Capture the cell that displays the provided text and extract its [X, Y] central coordinate. 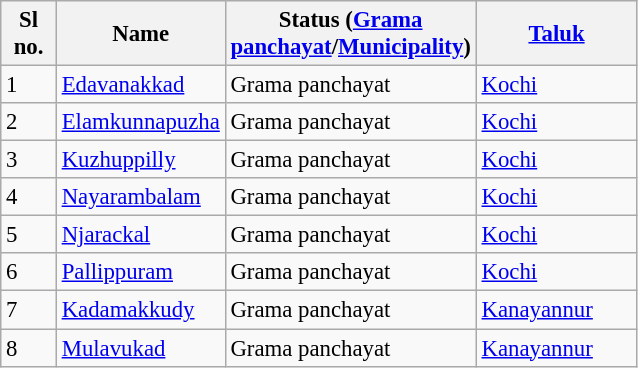
Taluk [556, 34]
Name [140, 34]
Kuzhuppilly [140, 160]
Mulavukad [140, 348]
Sl no. [29, 34]
1 [29, 85]
7 [29, 310]
8 [29, 348]
Elamkunnapuzha [140, 122]
6 [29, 273]
Edavanakkad [140, 85]
Kadamakkudy [140, 310]
4 [29, 197]
5 [29, 235]
3 [29, 160]
2 [29, 122]
Status (Grama panchayat/Municipality) [350, 34]
Pallippuram [140, 273]
Njarackal [140, 235]
Nayarambalam [140, 197]
